Locate the cell with the specified text and output its (x, y) center coordinate. 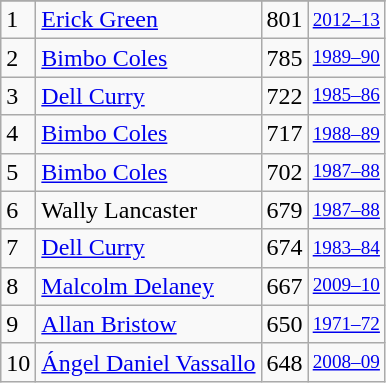
9 (18, 324)
1985–86 (346, 96)
10 (18, 362)
2 (18, 58)
8 (18, 286)
3 (18, 96)
667 (284, 286)
679 (284, 210)
2012–13 (346, 20)
Malcolm Delaney (148, 286)
1989–90 (346, 58)
674 (284, 248)
4 (18, 134)
Wally Lancaster (148, 210)
1 (18, 20)
785 (284, 58)
722 (284, 96)
2008–09 (346, 362)
1983–84 (346, 248)
650 (284, 324)
Erick Green (148, 20)
Ángel Daniel Vassallo (148, 362)
6 (18, 210)
1988–89 (346, 134)
801 (284, 20)
5 (18, 172)
Allan Bristow (148, 324)
2009–10 (346, 286)
1971–72 (346, 324)
717 (284, 134)
7 (18, 248)
702 (284, 172)
648 (284, 362)
